Identify which cell holds the provided text, then report its (X, Y) central coordinate. 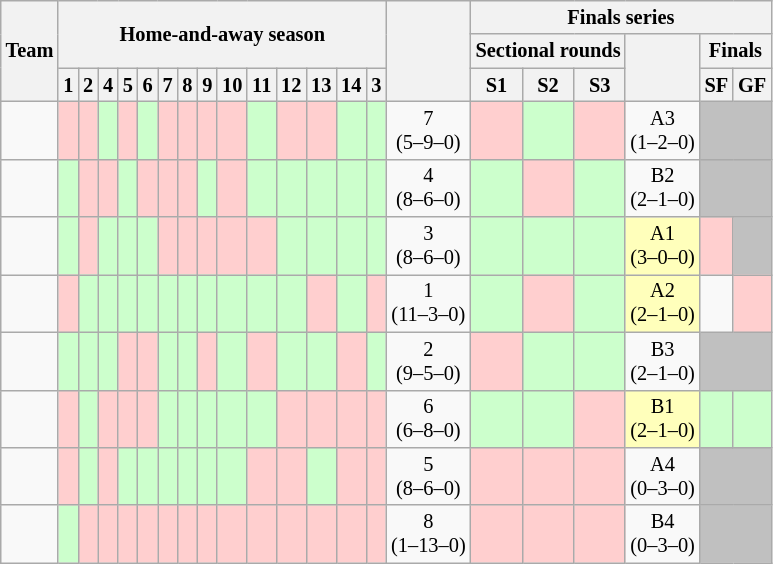
B4(0–3–0) (662, 534)
8 (187, 85)
3(8–6–0) (428, 246)
S2 (548, 85)
Home-and-away season (222, 34)
5(8–6–0) (428, 476)
11 (262, 85)
3 (376, 85)
Finals (736, 51)
5 (128, 85)
Team (30, 50)
Finals series (622, 17)
GF (752, 85)
7(5–9–0) (428, 130)
10 (232, 85)
13 (321, 85)
4 (108, 85)
1 (68, 85)
7 (168, 85)
S3 (600, 85)
S1 (497, 85)
8(1–13–0) (428, 534)
1(11–3–0) (428, 303)
2 (88, 85)
B2(2–1–0) (662, 188)
6(6–8–0) (428, 419)
9 (207, 85)
SF (716, 85)
A4(0–3–0) (662, 476)
A3(1–2–0) (662, 130)
4(8–6–0) (428, 188)
A1(3–0–0) (662, 246)
2(9–5–0) (428, 361)
12 (291, 85)
A2(2–1–0) (662, 303)
B3(2–1–0) (662, 361)
Sectional rounds (548, 51)
B1(2–1–0) (662, 419)
14 (351, 85)
6 (148, 85)
